Find where the given text appears and provide that cell's center as [x, y] coordinate. 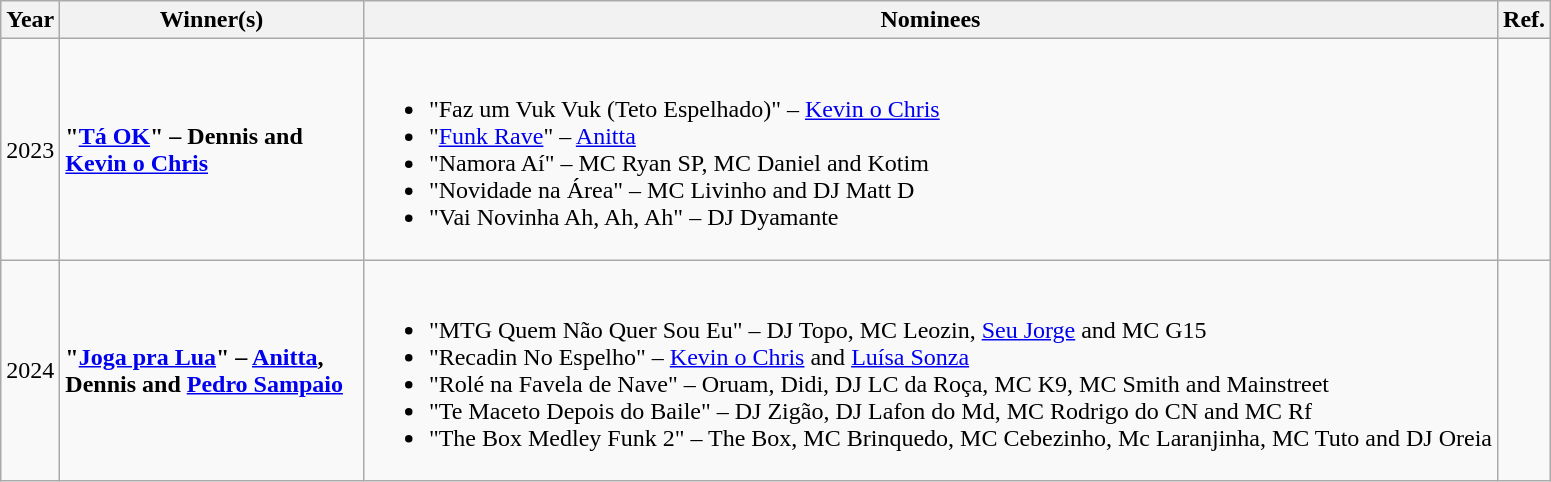
"Joga pra Lua" – Anitta, Dennis and Pedro Sampaio [212, 370]
Winner(s) [212, 20]
Nominees [930, 20]
2024 [30, 370]
"Tá OK" – Dennis and Kevin o Chris [212, 150]
2023 [30, 150]
Year [30, 20]
Ref. [1524, 20]
